Detect which cell encompasses the target text, then output its (x, y) center coordinate. 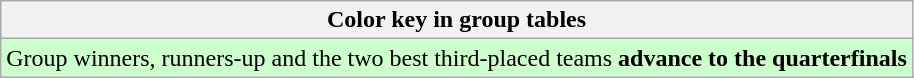
Group winners, runners-up and the two best third-placed teams advance to the quarterfinals (457, 58)
Color key in group tables (457, 20)
